Extract the [x, y] coordinate from the center of the cell holding the provided text.  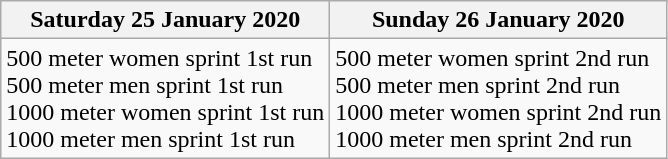
500 meter women sprint 2nd run 500 meter men sprint 2nd run 1000 meter women sprint 2nd run 1000 meter men sprint 2nd run [498, 98]
500 meter women sprint 1st run 500 meter men sprint 1st run 1000 meter women sprint 1st run 1000 meter men sprint 1st run [166, 98]
Sunday 26 January 2020 [498, 20]
Saturday 25 January 2020 [166, 20]
